Output the [x, y] coordinate of the center of the cell containing the given text.  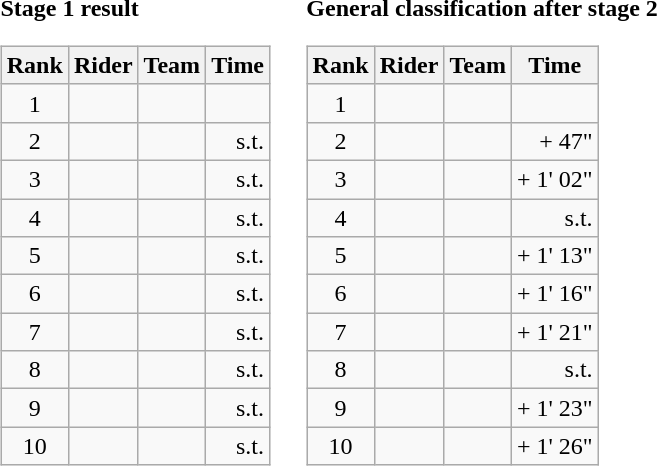
+ 1' 16" [554, 294]
+ 1' 23" [554, 408]
+ 47" [554, 141]
+ 1' 21" [554, 332]
+ 1' 26" [554, 446]
+ 1' 13" [554, 256]
+ 1' 02" [554, 179]
